Determine the (x, y) coordinate at the center of the cell enclosing the given text.  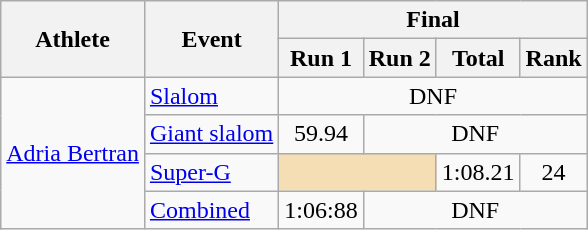
Run 2 (400, 58)
1:08.21 (478, 172)
Event (211, 39)
Combined (211, 210)
Rank (554, 58)
Athlete (73, 39)
59.94 (321, 134)
24 (554, 172)
Run 1 (321, 58)
Giant slalom (211, 134)
Slalom (211, 96)
Total (478, 58)
Super-G (211, 172)
Adria Bertran (73, 153)
1:06:88 (321, 210)
Final (433, 20)
